For the text-containing cell, return its midpoint in (X, Y) coordinate format. 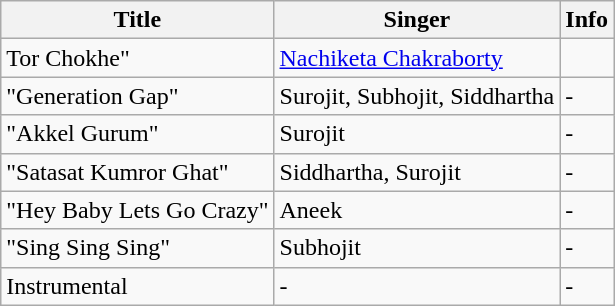
Siddhartha, Surojit (417, 172)
Surojit (417, 134)
Title (138, 20)
Instrumental (138, 286)
Info (587, 20)
"Satasat Kumror Ghat" (138, 172)
Subhojit (417, 248)
Surojit, Subhojit, Siddhartha (417, 96)
"Hey Baby Lets Go Crazy" (138, 210)
Nachiketa Chakraborty (417, 58)
"Sing Sing Sing" (138, 248)
"Akkel Gurum" (138, 134)
Singer (417, 20)
Aneek (417, 210)
Tor Chokhe" (138, 58)
"Generation Gap" (138, 96)
